Capture the cell that displays the provided text and extract its (x, y) central coordinate. 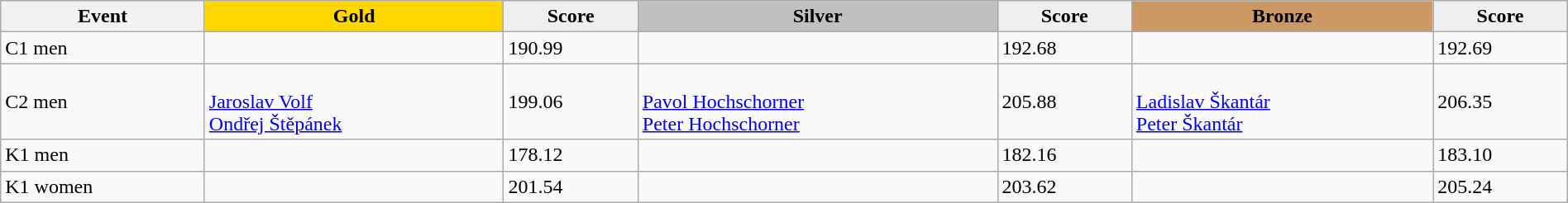
190.99 (571, 48)
178.12 (571, 155)
Gold (354, 17)
192.68 (1064, 48)
Jaroslav VolfOndřej Štěpánek (354, 101)
C2 men (103, 101)
C1 men (103, 48)
Ladislav ŠkantárPeter Škantár (1282, 101)
182.16 (1064, 155)
Bronze (1282, 17)
205.88 (1064, 101)
K1 men (103, 155)
Pavol HochschornerPeter Hochschorner (817, 101)
201.54 (571, 186)
203.62 (1064, 186)
206.35 (1500, 101)
205.24 (1500, 186)
Event (103, 17)
192.69 (1500, 48)
Silver (817, 17)
K1 women (103, 186)
199.06 (571, 101)
183.10 (1500, 155)
